Search for the cell housing the specified text and yield its (X, Y) center coordinate. 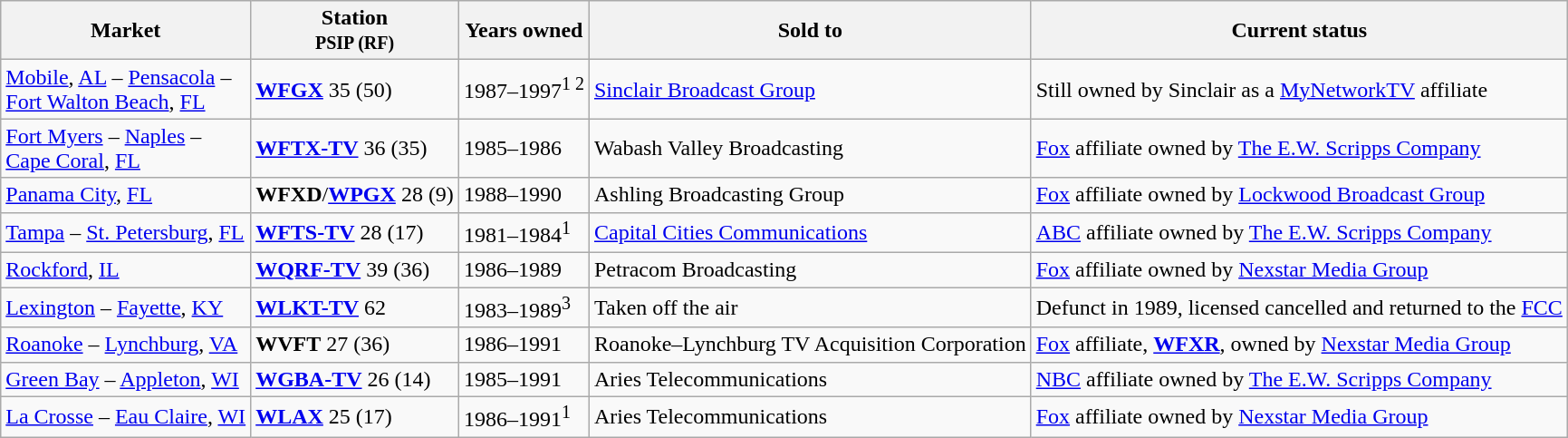
Defunct in 1989, licensed cancelled and returned to the FCC (1299, 308)
Sinclair Broadcast Group (810, 89)
1986–1991 (524, 345)
Years owned (524, 31)
Fort Myers – Naples – Cape Coral, FL (126, 149)
Wabash Valley Broadcasting (810, 149)
Ashling Broadcasting Group (810, 195)
WFXD/WPGX 28 (9) (355, 195)
WFGX 35 (50) (355, 89)
Market (126, 31)
Panama City, FL (126, 195)
1986–19911 (524, 417)
StationPSIP (RF) (355, 31)
Current status (1299, 31)
1985–1986 (524, 149)
1983–19893 (524, 308)
NBC affiliate owned by The E.W. Scripps Company (1299, 379)
Mobile, AL – Pensacola – Fort Walton Beach, FL (126, 89)
Fox affiliate, WFXR, owned by Nexstar Media Group (1299, 345)
WGBA-TV 26 (14) (355, 379)
ABC affiliate owned by The E.W. Scripps Company (1299, 232)
1981–19841 (524, 232)
WQRF-TV 39 (36) (355, 270)
1988–1990 (524, 195)
WFTX-TV 36 (35) (355, 149)
Green Bay – Appleton, WI (126, 379)
Roanoke–Lynchburg TV Acquisition Corporation (810, 345)
La Crosse – Eau Claire, WI (126, 417)
Still owned by Sinclair as a MyNetworkTV affiliate (1299, 89)
Roanoke – Lynchburg, VA (126, 345)
1987–19971 2 (524, 89)
Tampa – St. Petersburg, FL (126, 232)
Petracom Broadcasting (810, 270)
WFTS-TV 28 (17) (355, 232)
WVFT 27 (36) (355, 345)
Capital Cities Communications (810, 232)
1985–1991 (524, 379)
Lexington – Fayette, KY (126, 308)
1986–1989 (524, 270)
Rockford, IL (126, 270)
Fox affiliate owned by Lockwood Broadcast Group (1299, 195)
WLKT-TV 62 (355, 308)
Taken off the air (810, 308)
Sold to (810, 31)
WLAX 25 (17) (355, 417)
Fox affiliate owned by The E.W. Scripps Company (1299, 149)
